Pinpoint the cell where the given text exists, returning its (X, Y) midpoint coordinate. 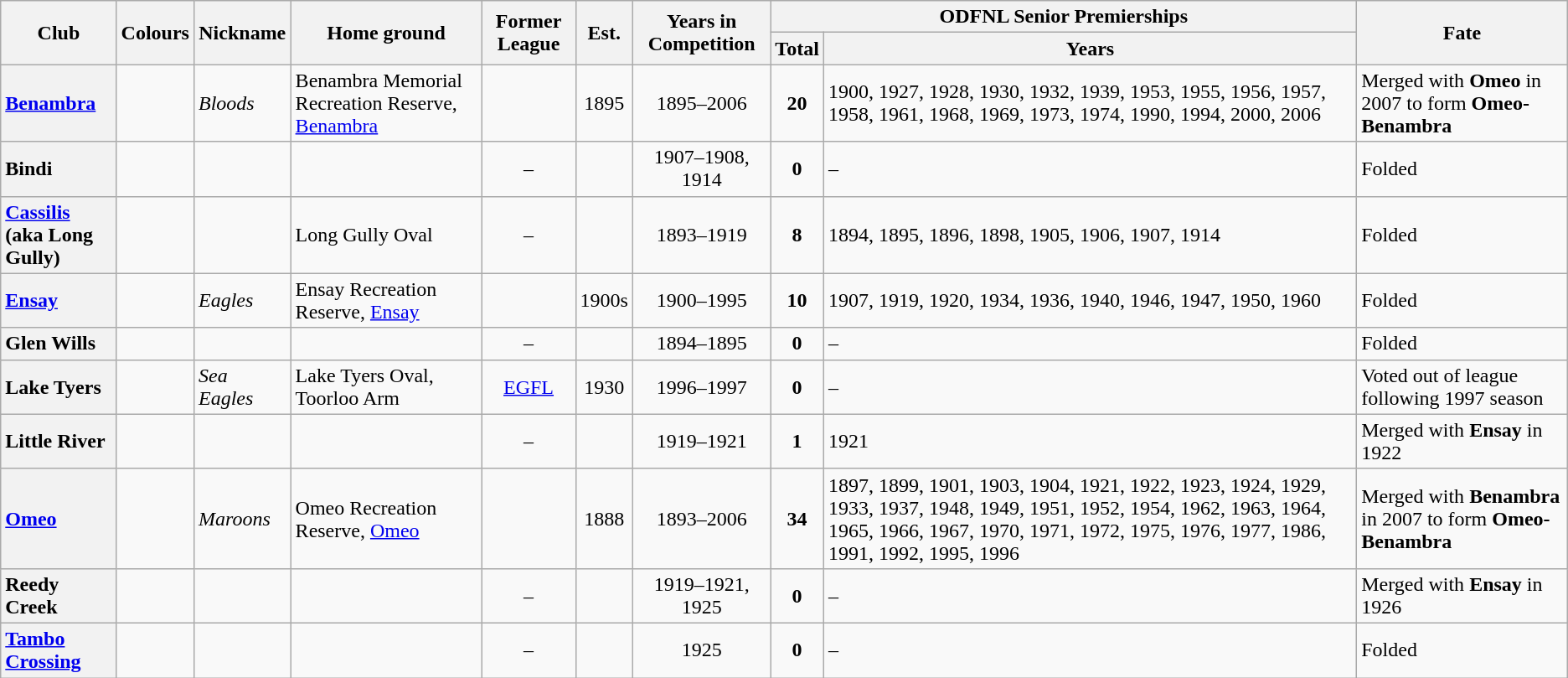
1996–1997 (701, 387)
Tambo Crossing (59, 650)
1 (797, 441)
Benambra (59, 103)
Little River (59, 441)
1895 (604, 103)
1888 (604, 518)
Nickname (242, 33)
Years in Competition (701, 33)
Long Gully Oval (386, 235)
Lake Tyers (59, 387)
1919–1921, 1925 (701, 595)
Maroons (242, 518)
Merged with Benambra in 2007 to form Omeo-Benambra (1462, 518)
Fate (1462, 33)
1900, 1927, 1928, 1930, 1932, 1939, 1953, 1955, 1956, 1957, 1958, 1961, 1968, 1969, 1973, 1974, 1990, 1994, 2000, 2006 (1090, 103)
Omeo Recreation Reserve, Omeo (386, 518)
34 (797, 518)
1893–1919 (701, 235)
Home ground (386, 33)
20 (797, 103)
Bindi (59, 169)
Ensay Recreation Reserve, Ensay (386, 300)
EGFL (529, 387)
1895–2006 (701, 103)
Merged with Ensay in 1926 (1462, 595)
1893–2006 (701, 518)
Reedy Creek (59, 595)
Benambra Memorial Recreation Reserve, Benambra (386, 103)
10 (797, 300)
Voted out of league following 1997 season (1462, 387)
Eagles (242, 300)
1921 (1090, 441)
Years (1090, 49)
Ensay (59, 300)
1894, 1895, 1896, 1898, 1905, 1906, 1907, 1914 (1090, 235)
Bloods (242, 103)
ODFNL Senior Premierships (1064, 17)
Omeo (59, 518)
Glen Wills (59, 344)
1925 (701, 650)
1907–1908, 1914 (701, 169)
Colours (155, 33)
Cassilis(aka Long Gully) (59, 235)
1900s (604, 300)
Lake Tyers Oval, Toorloo Arm (386, 387)
Total (797, 49)
1930 (604, 387)
Merged with Omeo in 2007 to form Omeo-Benambra (1462, 103)
Merged with Ensay in 1922 (1462, 441)
1894–1895 (701, 344)
Club (59, 33)
Est. (604, 33)
Sea Eagles (242, 387)
Former League (529, 33)
1919–1921 (701, 441)
8 (797, 235)
1907, 1919, 1920, 1934, 1936, 1940, 1946, 1947, 1950, 1960 (1090, 300)
1900–1995 (701, 300)
